Provide the [x, y] coordinate of the cell's center where the given text is located.  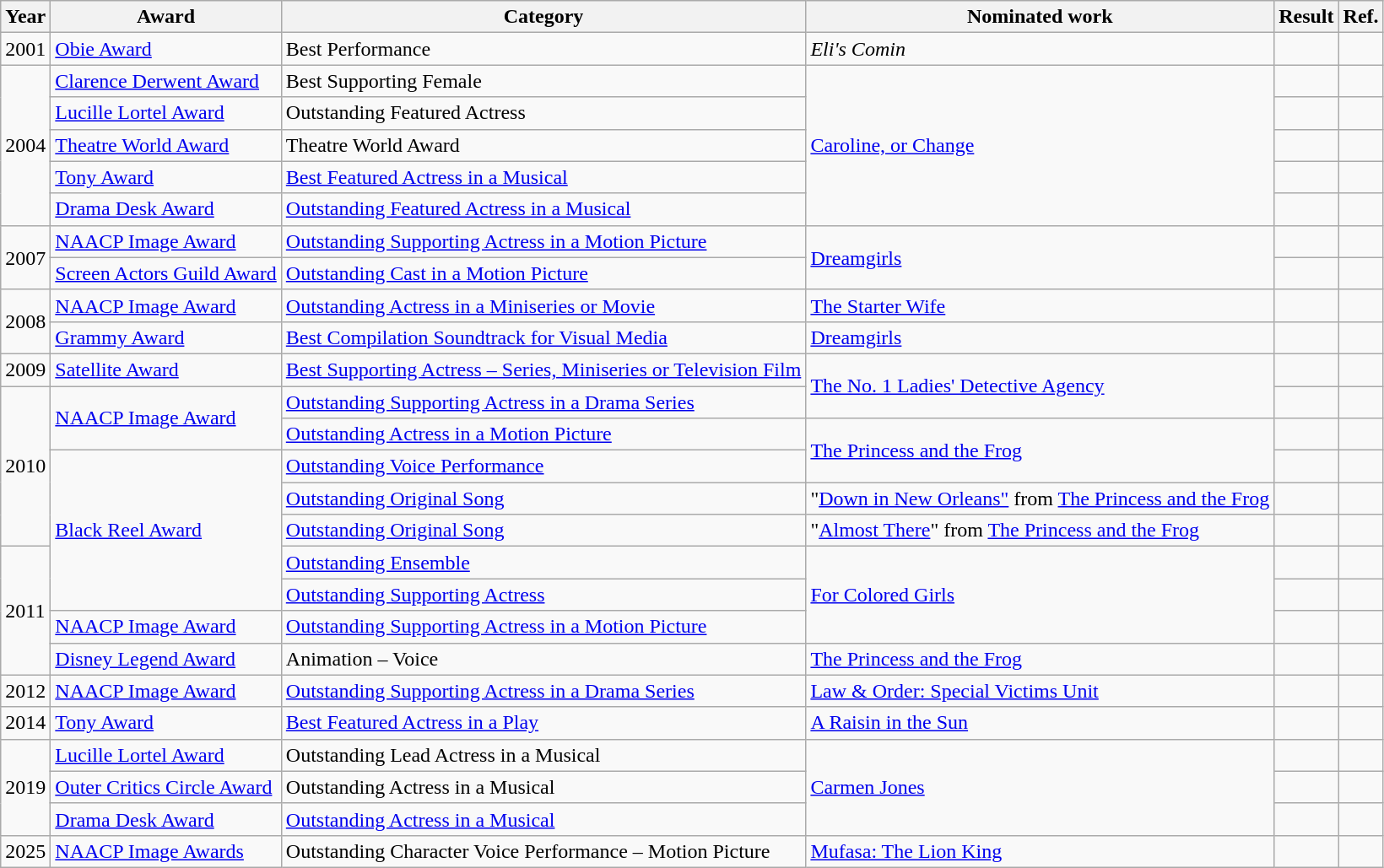
Best Featured Actress in a Play [543, 723]
Ref. [1360, 17]
Law & Order: Special Victims Unit [1040, 691]
Best Compilation Soundtrack for Visual Media [543, 337]
Disney Legend Award [165, 659]
Outstanding Ensemble [543, 563]
Category [543, 17]
The Starter Wife [1040, 305]
Year [25, 17]
2010 [25, 466]
Eli's Comin [1040, 49]
Outstanding Cast in a Motion Picture [543, 273]
Outstanding Supporting Actress [543, 595]
Nominated work [1040, 17]
Mufasa: The Lion King [1040, 851]
The No. 1 Ladies' Detective Agency [1040, 385]
Best Supporting Female [543, 81]
A Raisin in the Sun [1040, 723]
Satellite Award [165, 369]
Outstanding Actress in a Motion Picture [543, 434]
Result [1306, 17]
Outer Critics Circle Award [165, 787]
2025 [25, 851]
Carmen Jones [1040, 787]
2008 [25, 321]
Best Performance [543, 49]
Best Featured Actress in a Musical [543, 177]
Outstanding Voice Performance [543, 466]
Best Supporting Actress – Series, Miniseries or Television Film [543, 369]
Outstanding Featured Actress [543, 113]
Clarence Derwent Award [165, 81]
2012 [25, 691]
"Down in New Orleans" from The Princess and the Frog [1040, 499]
2001 [25, 49]
"Almost There" from The Princess and the Frog [1040, 531]
2011 [25, 611]
2014 [25, 723]
Caroline, or Change [1040, 145]
Obie Award [165, 49]
Award [165, 17]
2007 [25, 257]
Outstanding Lead Actress in a Musical [543, 755]
Black Reel Award [165, 531]
Outstanding Actress in a Miniseries or Movie [543, 305]
NAACP Image Awards [165, 851]
Grammy Award [165, 337]
For Colored Girls [1040, 595]
2009 [25, 369]
Animation – Voice [543, 659]
2019 [25, 787]
Screen Actors Guild Award [165, 273]
Outstanding Featured Actress in a Musical [543, 209]
2004 [25, 145]
Outstanding Character Voice Performance – Motion Picture [543, 851]
